Capture the cell that displays the provided text and extract its [X, Y] central coordinate. 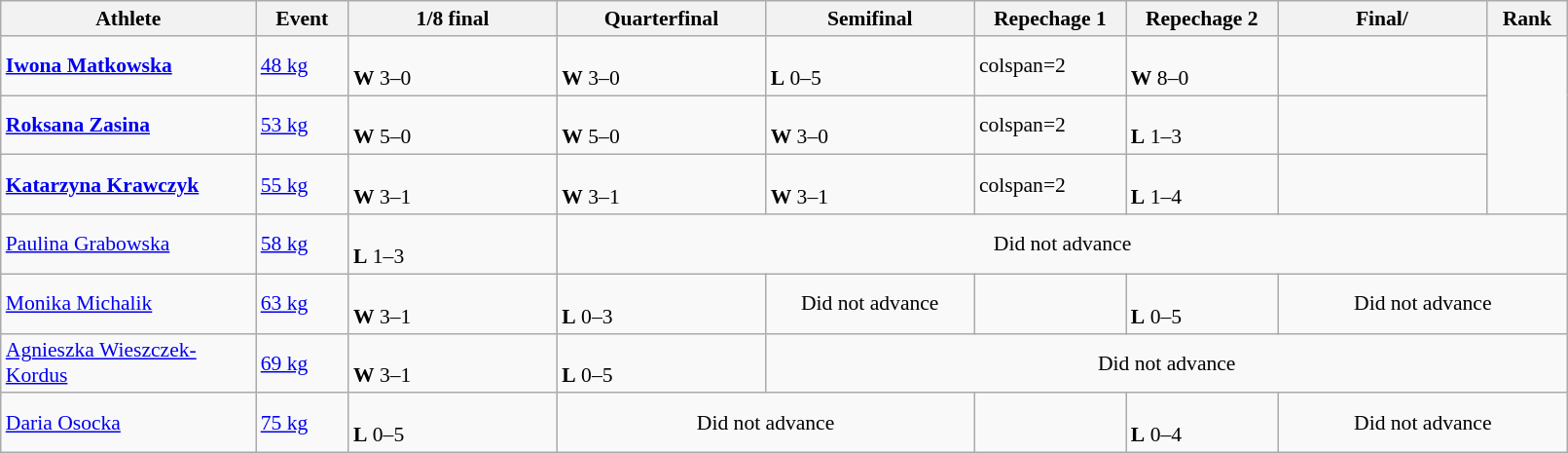
48 kg [302, 66]
Iwona Matkowska [128, 66]
Final/ [1382, 19]
L 0–3 [661, 304]
Paulina Grabowska [128, 244]
Monika Michalik [128, 304]
Semifinal [870, 19]
55 kg [302, 185]
53 kg [302, 125]
Repechage 1 [1050, 19]
W 8–0 [1202, 66]
Repechage 2 [1202, 19]
L 1–4 [1202, 185]
L 0–4 [1202, 423]
Katarzyna Krawczyk [128, 185]
Event [302, 19]
Agnieszka Wieszczek-Kordus [128, 362]
58 kg [302, 244]
Athlete [128, 19]
69 kg [302, 362]
Roksana Zasina [128, 125]
75 kg [302, 423]
1/8 final [453, 19]
Quarterfinal [661, 19]
Rank [1527, 19]
Daria Osocka [128, 423]
63 kg [302, 304]
